Scan for the cell matching the given text and deliver its (x, y) coordinate at center. 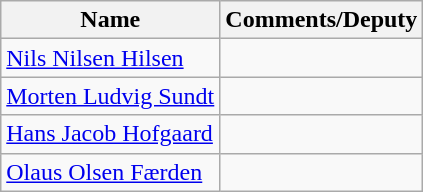
Olaus Olsen Færden (110, 172)
Hans Jacob Hofgaard (110, 134)
Nils Nilsen Hilsen (110, 58)
Name (110, 20)
Morten Ludvig Sundt (110, 96)
Comments/Deputy (322, 20)
